Detect which cell encompasses the target text, then output its [X, Y] center coordinate. 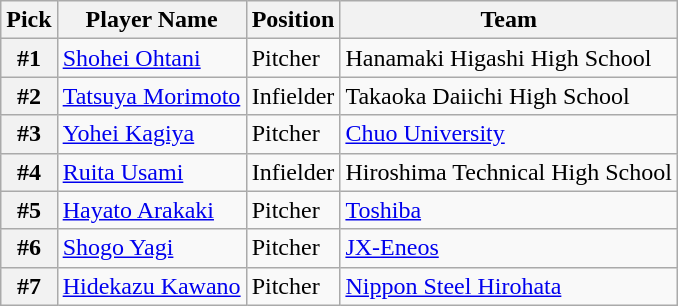
#7 [29, 286]
Chuo University [509, 134]
Hayato Arakaki [152, 210]
Toshiba [509, 210]
Team [509, 20]
JX-Eneos [509, 248]
#2 [29, 96]
Yohei Kagiya [152, 134]
Hiroshima Technical High School [509, 172]
Shogo Yagi [152, 248]
Player Name [152, 20]
Takaoka Daiichi High School [509, 96]
Position [293, 20]
#1 [29, 58]
Pick [29, 20]
#6 [29, 248]
Ruita Usami [152, 172]
#3 [29, 134]
Tatsuya Morimoto [152, 96]
Hidekazu Kawano [152, 286]
Shohei Ohtani [152, 58]
#4 [29, 172]
#5 [29, 210]
Nippon Steel Hirohata [509, 286]
Hanamaki Higashi High School [509, 58]
